Extract the [X, Y] coordinate from the center of the cell holding the provided text.  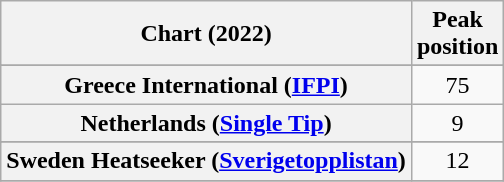
75 [457, 85]
Peakposition [457, 34]
9 [457, 123]
Netherlands (Single Tip) [206, 123]
Chart (2022) [206, 34]
12 [457, 161]
Sweden Heatseeker (Sverigetopplistan) [206, 161]
Greece International (IFPI) [206, 85]
